Identify which cell holds the provided text, then report its [X, Y] central coordinate. 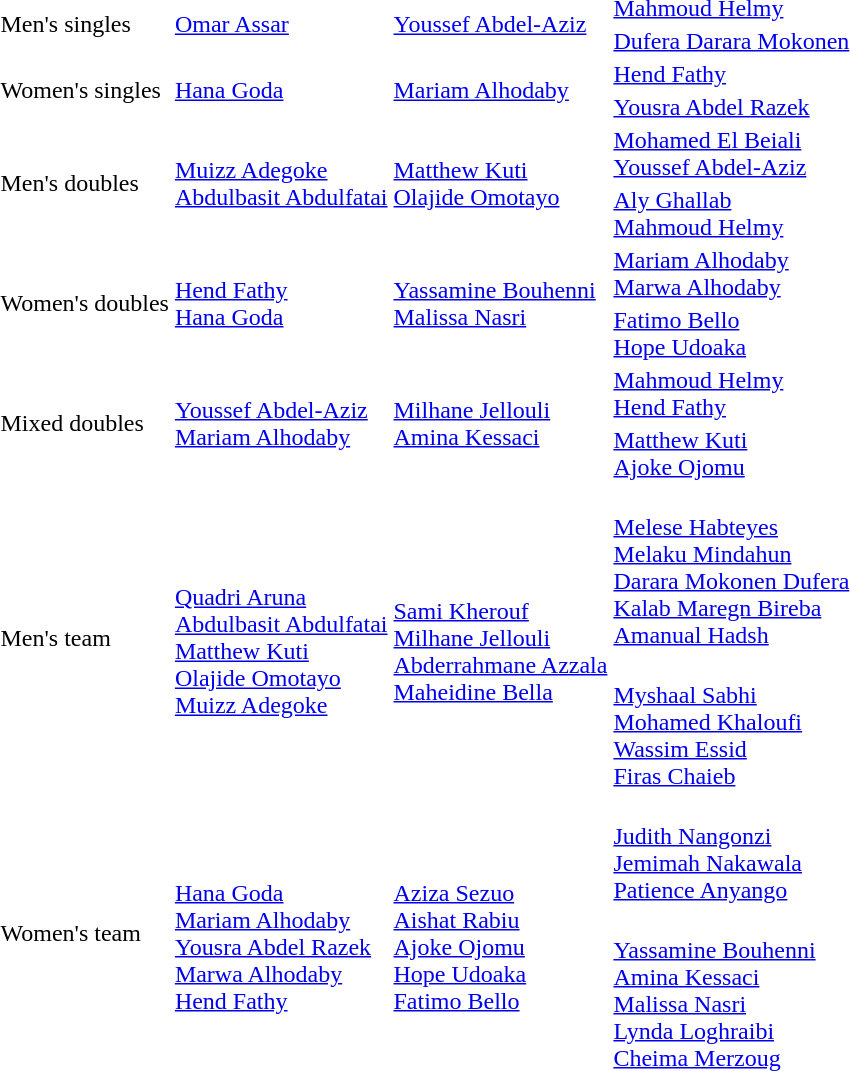
Mariam Alhodaby [500, 90]
Yassamine Bouhenni Malissa Nasri [500, 304]
Milhane Jellouli Amina Kessaci [500, 424]
Matthew Kuti Olajide Omotayo [500, 184]
Sami KheroufMilhane JellouliAbderrahmane AzzalaMaheidine Bella [500, 638]
Youssef Abdel-Aziz Mariam Alhodaby [281, 424]
Hana Goda [281, 90]
Quadri ArunaAbdulbasit AbdulfataiMatthew KutiOlajide OmotayoMuizz Adegoke [281, 638]
Muizz Adegoke Abdulbasit Abdulfatai [281, 184]
Hend Fathy Hana Goda [281, 304]
